Identify which cell holds the provided text, then report its (x, y) central coordinate. 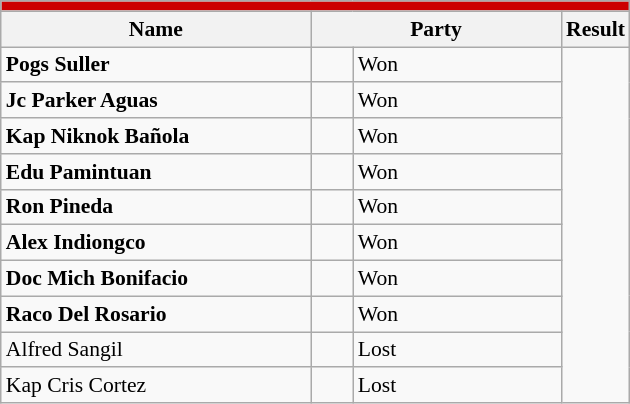
Pogs Suller (156, 65)
Result (596, 29)
Ron Pineda (156, 207)
Kap Niknok Bañola (156, 136)
Alfred Sangil (156, 350)
Doc Mich Bonifacio (156, 279)
Edu Pamintuan (156, 172)
Alex Indiongco (156, 243)
Name (156, 29)
Party (436, 29)
Kap Cris Cortez (156, 386)
Raco Del Rosario (156, 314)
Jc Parker Aguas (156, 101)
